Find where the given text appears and provide that cell's center as [x, y] coordinate. 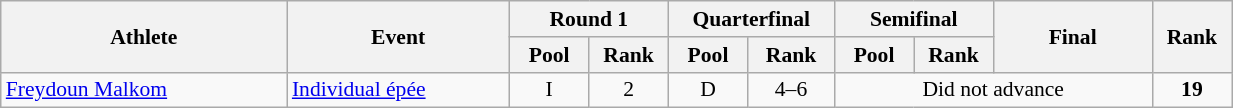
I [548, 90]
2 [628, 90]
Quarterfinal [751, 19]
Event [398, 36]
Final [1072, 36]
19 [1192, 90]
4–6 [792, 90]
Did not advance [993, 90]
Athlete [144, 36]
Individual épée [398, 90]
Round 1 [588, 19]
D [708, 90]
Semifinal [914, 19]
Freydoun Malkom [144, 90]
